Extract the [X, Y] coordinate from the center of the cell holding the provided text.  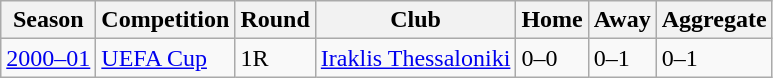
Round [275, 20]
1R [275, 58]
Away [622, 20]
Iraklis Thessaloniki [416, 58]
UEFA Cup [166, 58]
2000–01 [48, 58]
Home [552, 20]
Aggregate [714, 20]
Competition [166, 20]
0–0 [552, 58]
Season [48, 20]
Club [416, 20]
